Pinpoint the cell where the given text exists, returning its [x, y] midpoint coordinate. 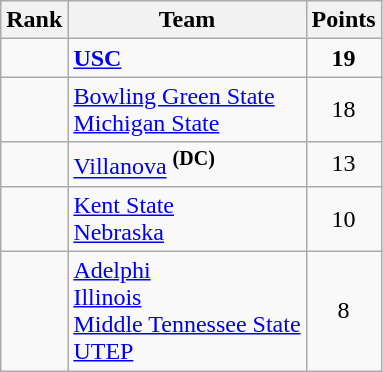
8 [344, 312]
Kent StateNebraska [187, 218]
Bowling Green StateMichigan State [187, 110]
13 [344, 164]
Team [187, 20]
18 [344, 110]
Points [344, 20]
AdelphiIllinoisMiddle Tennessee StateUTEP [187, 312]
USC [187, 58]
Villanova (DC) [187, 164]
10 [344, 218]
Rank [34, 20]
19 [344, 58]
